Extract the [x, y] coordinate from the center of the cell holding the provided text.  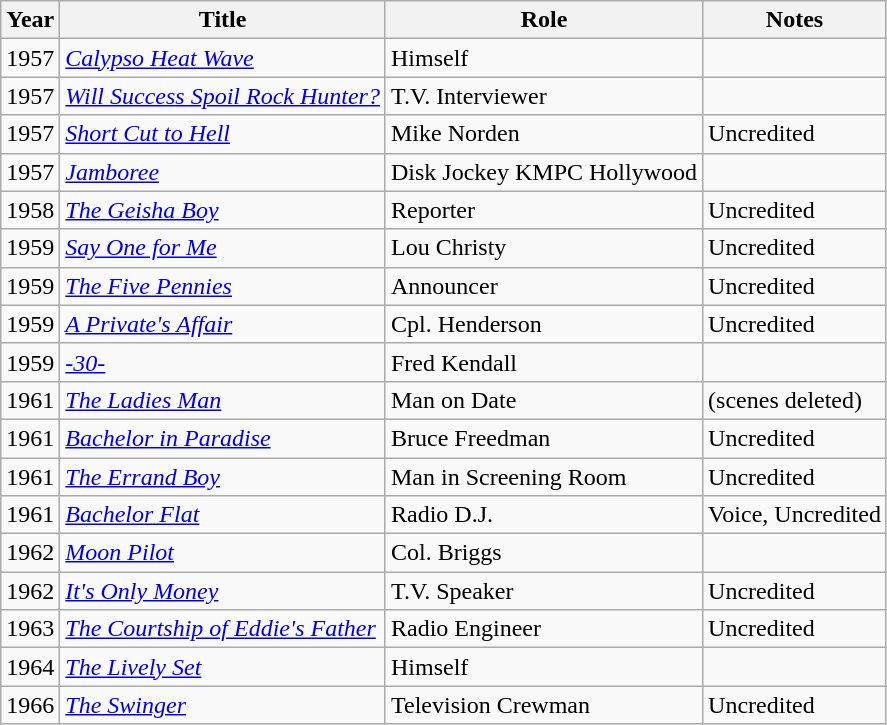
1966 [30, 705]
Notes [795, 20]
Radio Engineer [544, 629]
The Ladies Man [223, 400]
Television Crewman [544, 705]
The Errand Boy [223, 477]
Calypso Heat Wave [223, 58]
1963 [30, 629]
Reporter [544, 210]
Short Cut to Hell [223, 134]
Disk Jockey KMPC Hollywood [544, 172]
Announcer [544, 286]
T.V. Interviewer [544, 96]
1958 [30, 210]
Mike Norden [544, 134]
Radio D.J. [544, 515]
Fred Kendall [544, 362]
Bruce Freedman [544, 438]
Role [544, 20]
The Lively Set [223, 667]
A Private's Affair [223, 324]
Say One for Me [223, 248]
Man in Screening Room [544, 477]
Col. Briggs [544, 553]
1964 [30, 667]
Lou Christy [544, 248]
Voice, Uncredited [795, 515]
Year [30, 20]
The Courtship of Eddie's Father [223, 629]
Cpl. Henderson [544, 324]
Bachelor in Paradise [223, 438]
-30- [223, 362]
Moon Pilot [223, 553]
(scenes deleted) [795, 400]
The Swinger [223, 705]
Jamboree [223, 172]
Bachelor Flat [223, 515]
It's Only Money [223, 591]
The Five Pennies [223, 286]
Title [223, 20]
The Geisha Boy [223, 210]
T.V. Speaker [544, 591]
Man on Date [544, 400]
Will Success Spoil Rock Hunter? [223, 96]
